Determine the [x, y] coordinate at the center of the cell enclosing the given text.  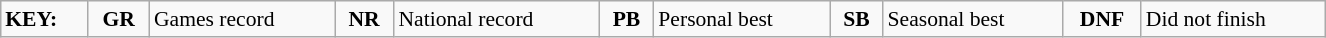
NR [364, 19]
SB [857, 19]
PB [627, 19]
DNF [1102, 19]
GR [118, 19]
Games record [242, 19]
National record [496, 19]
Personal best [742, 19]
Did not finish [1234, 19]
KEY: [44, 19]
Seasonal best [974, 19]
